Scan for the cell matching the given text and deliver its [X, Y] coordinate at center. 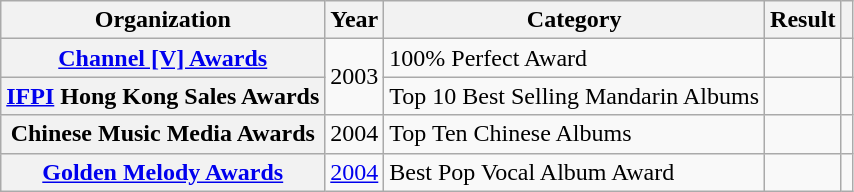
IFPI Hong Kong Sales Awards [163, 96]
Chinese Music Media Awards [163, 134]
Organization [163, 20]
Channel [V] Awards [163, 58]
Best Pop Vocal Album Award [574, 172]
Year [354, 20]
Category [574, 20]
Top Ten Chinese Albums [574, 134]
Result [803, 20]
100% Perfect Award [574, 58]
Top 10 Best Selling Mandarin Albums [574, 96]
2003 [354, 77]
Golden Melody Awards [163, 172]
